Identify which cell holds the provided text, then report its (x, y) central coordinate. 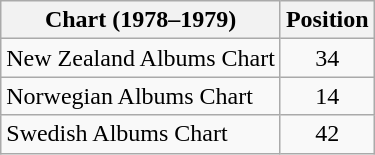
Norwegian Albums Chart (141, 96)
34 (327, 58)
42 (327, 134)
New Zealand Albums Chart (141, 58)
Swedish Albums Chart (141, 134)
14 (327, 96)
Position (327, 20)
Chart (1978–1979) (141, 20)
